Output the [x, y] coordinate of the center of the cell containing the given text.  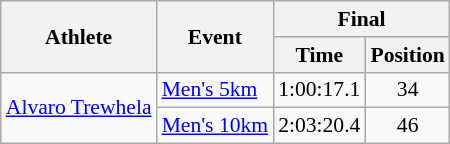
46 [407, 126]
Event [216, 36]
2:03:20.4 [319, 126]
Final [362, 19]
Men's 5km [216, 90]
Men's 10km [216, 126]
Alvaro Trewhela [79, 108]
Position [407, 55]
1:00:17.1 [319, 90]
Athlete [79, 36]
Time [319, 55]
34 [407, 90]
